Scan for the cell matching the given text and deliver its (x, y) coordinate at center. 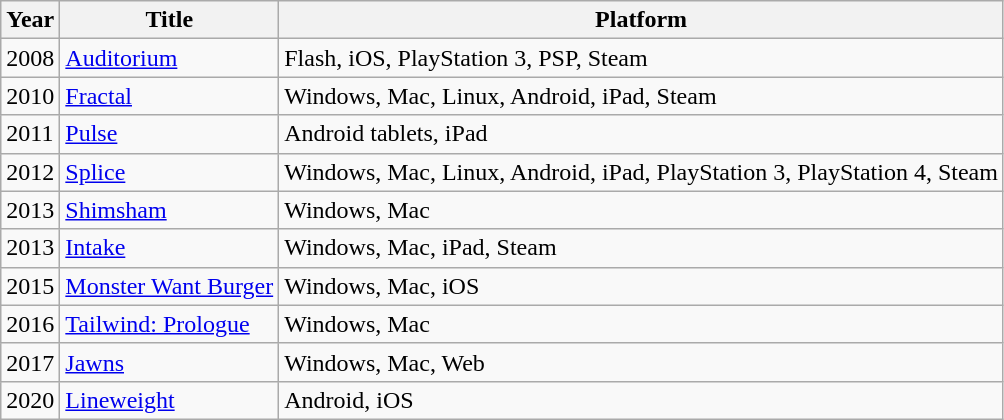
Windows, Mac, Linux, Android, iPad, Steam (642, 96)
Monster Want Burger (170, 286)
Tailwind: Prologue (170, 324)
Splice (170, 172)
Lineweight (170, 400)
2010 (30, 96)
Jawns (170, 362)
Shimsham (170, 210)
Fractal (170, 96)
2008 (30, 58)
Windows, Mac, Linux, Android, iPad, PlayStation 3, PlayStation 4, Steam (642, 172)
2016 (30, 324)
Intake (170, 248)
2020 (30, 400)
2017 (30, 362)
Windows, Mac, Web (642, 362)
Windows, Mac, iPad, Steam (642, 248)
Android tablets, iPad (642, 134)
Auditorium (170, 58)
Platform (642, 20)
Title (170, 20)
2012 (30, 172)
Year (30, 20)
Flash, iOS, PlayStation 3, PSP, Steam (642, 58)
2015 (30, 286)
Windows, Mac, iOS (642, 286)
Android, iOS (642, 400)
2011 (30, 134)
Pulse (170, 134)
